Return [X, Y] of the center of cell containing provided text 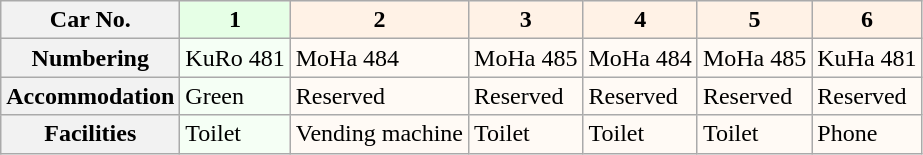
KuRo 481 [235, 58]
Numbering [90, 58]
6 [867, 20]
Car No. [90, 20]
3 [526, 20]
Accommodation [90, 96]
5 [754, 20]
Green [235, 96]
KuHa 481 [867, 58]
Facilities [90, 134]
1 [235, 20]
2 [379, 20]
4 [640, 20]
Phone [867, 134]
Vending machine [379, 134]
